Extract the (X, Y) coordinate from the center of the cell holding the provided text.  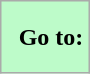
Go to: (45, 37)
